Detect which cell encompasses the target text, then output its [X, Y] center coordinate. 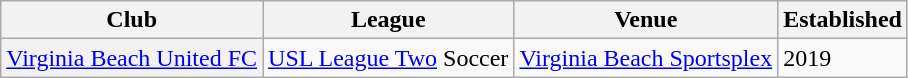
Virginia Beach Sportsplex [646, 58]
2019 [843, 58]
Virginia Beach United FC [132, 58]
Club [132, 20]
League [388, 20]
Established [843, 20]
USL League Two Soccer [388, 58]
Venue [646, 20]
